Scan for the cell matching the given text and deliver its (x, y) coordinate at center. 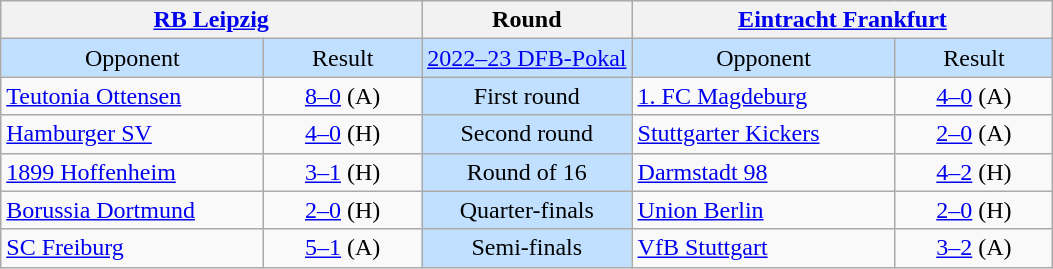
5–1 (A) (343, 248)
4–0 (H) (343, 134)
Round of 16 (527, 172)
Stuttgarter Kickers (764, 134)
3–2 (A) (974, 248)
2–0 (A) (974, 134)
1899 Hoffenheim (132, 172)
3–1 (H) (343, 172)
2022–23 DFB-Pokal (527, 58)
Round (527, 20)
1. FC Magdeburg (764, 96)
First round (527, 96)
Quarter-finals (527, 210)
4–0 (A) (974, 96)
Semi-finals (527, 248)
VfB Stuttgart (764, 248)
SC Freiburg (132, 248)
Borussia Dortmund (132, 210)
8–0 (A) (343, 96)
Union Berlin (764, 210)
RB Leipzig (212, 20)
Second round (527, 134)
Teutonia Ottensen (132, 96)
4–2 (H) (974, 172)
Eintracht Frankfurt (842, 20)
Darmstadt 98 (764, 172)
Hamburger SV (132, 134)
